Search for the cell housing the specified text and yield its (X, Y) center coordinate. 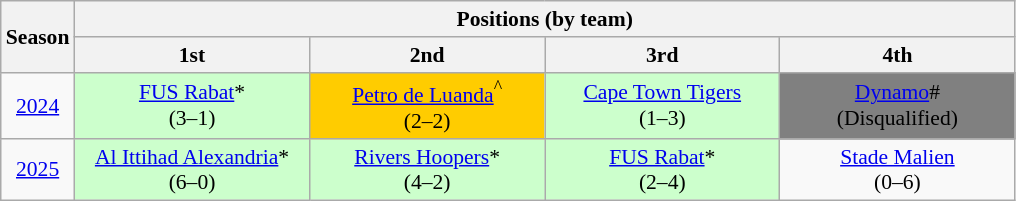
FUS Rabat*(2–4) (662, 170)
Petro de Luanda^(2–2) (428, 106)
Cape Town Tigers(1–3) (662, 106)
Stade Malien(0–6) (898, 170)
4th (898, 55)
3rd (662, 55)
2025 (38, 170)
2nd (428, 55)
Positions (by team) (544, 19)
Al Ittihad Alexandria*(6–0) (192, 170)
2024 (38, 106)
Season (38, 36)
Dynamo#(Disqualified) (898, 106)
FUS Rabat*(3–1) (192, 106)
1st (192, 55)
Rivers Hoopers*(4–2) (428, 170)
